Scan for the cell matching the given text and deliver its (x, y) coordinate at center. 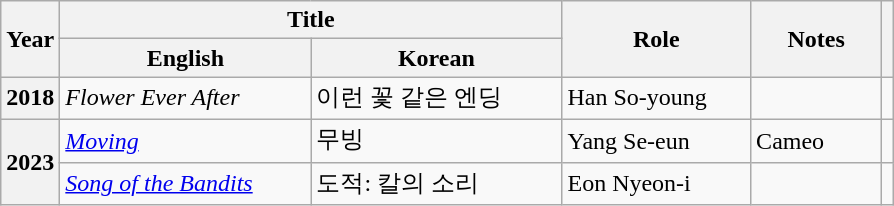
무빙 (436, 140)
Flower Ever After (186, 98)
Moving (186, 140)
Korean (436, 58)
Song of the Bandits (186, 184)
이런 꽃 같은 엔딩 (436, 98)
Eon Nyeon-i (656, 184)
Title (311, 20)
Year (30, 39)
2018 (30, 98)
Role (656, 39)
도적: 칼의 소리 (436, 184)
Han So-young (656, 98)
Yang Se-eun (656, 140)
Notes (816, 39)
Cameo (816, 140)
2023 (30, 162)
English (186, 58)
